Identify which cell holds the provided text, then report its [X, Y] central coordinate. 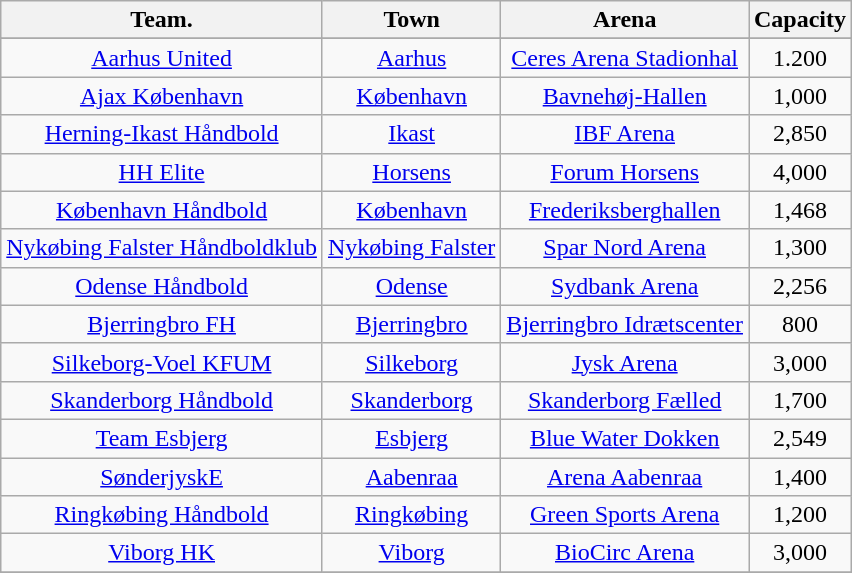
Skanderborg Håndbold [162, 400]
Green Sports Arena [625, 515]
Nykøbing Falster Håndboldklub [162, 248]
Blue Water Dokken [625, 438]
Odense Håndbold [162, 286]
1,200 [800, 515]
Team Esbjerg [162, 438]
Nykøbing Falster [411, 248]
HH Elite [162, 172]
Skanderborg Fælled [625, 400]
Horsens [411, 172]
4,000 [800, 172]
2,549 [800, 438]
1.200 [800, 58]
Viborg [411, 553]
Viborg HK [162, 553]
Team. [162, 20]
Arena [625, 20]
Ceres Arena Stadionhal [625, 58]
Sydbank Arena [625, 286]
1,000 [800, 96]
Odense [411, 286]
Arena Aabenraa [625, 477]
Bjerringbro Idrætscenter [625, 324]
BioCirc Arena [625, 553]
2,256 [800, 286]
Ringkøbing [411, 515]
Silkeborg [411, 362]
Aabenraa [411, 477]
Ringkøbing Håndbold [162, 515]
Skanderborg [411, 400]
Forum Horsens [625, 172]
Spar Nord Arena [625, 248]
Herning-Ikast Håndbold [162, 134]
2,850 [800, 134]
1,468 [800, 210]
IBF Arena [625, 134]
Ikast [411, 134]
Capacity [800, 20]
Bjerringbro [411, 324]
Ajax København [162, 96]
1,300 [800, 248]
SønderjyskE [162, 477]
Esbjerg [411, 438]
Jysk Arena [625, 362]
Aarhus [411, 58]
Aarhus United [162, 58]
Bjerringbro FH [162, 324]
1,700 [800, 400]
1,400 [800, 477]
Bavnehøj-Hallen [625, 96]
Town [411, 20]
Frederiksberghallen [625, 210]
800 [800, 324]
København Håndbold [162, 210]
Silkeborg-Voel KFUM [162, 362]
